Scan for the cell matching the given text and deliver its (x, y) coordinate at center. 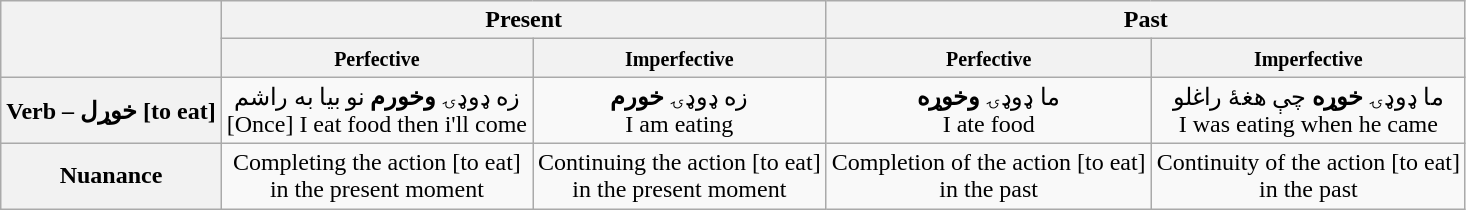
ما ډوډۍ وخوړهI ate food (988, 110)
Completion of the action [to eat]in the past (988, 176)
Continuity of the action [to eat]in the past (1308, 176)
ما ډوډۍ خوړه چې هغۀ راغلوI was eating when he came (1308, 110)
Nuanance (111, 176)
Continuing the action [to eat]in the present moment (679, 176)
زه ډوډۍ وخورم نو بيا به راشم[Once] I eat food then i'll come (376, 110)
Present (524, 20)
Past (1146, 20)
Completing the action [to eat]in the present moment (376, 176)
زه ډوډۍ خورمI am eating (679, 110)
Verb – خوړل [to eat] (111, 110)
